Output the [X, Y] coordinate of the center of the cell containing the given text.  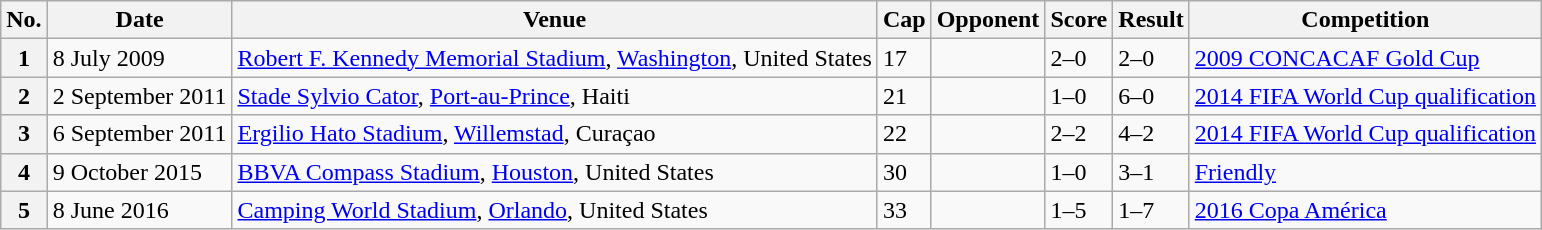
Opponent [988, 20]
8 July 2009 [140, 58]
4–2 [1151, 134]
30 [904, 172]
Camping World Stadium, Orlando, United States [554, 210]
Date [140, 20]
2009 CONCACAF Gold Cup [1365, 58]
6–0 [1151, 96]
1–5 [1079, 210]
2 September 2011 [140, 96]
33 [904, 210]
22 [904, 134]
Competition [1365, 20]
Friendly [1365, 172]
5 [24, 210]
9 October 2015 [140, 172]
1–7 [1151, 210]
Ergilio Hato Stadium, Willemstad, Curaçao [554, 134]
3–1 [1151, 172]
Cap [904, 20]
1 [24, 58]
6 September 2011 [140, 134]
4 [24, 172]
BBVA Compass Stadium, Houston, United States [554, 172]
Result [1151, 20]
21 [904, 96]
8 June 2016 [140, 210]
2 [24, 96]
Score [1079, 20]
Robert F. Kennedy Memorial Stadium, Washington, United States [554, 58]
3 [24, 134]
17 [904, 58]
2016 Copa América [1365, 210]
2–2 [1079, 134]
Stade Sylvio Cator, Port-au-Prince, Haiti [554, 96]
Venue [554, 20]
No. [24, 20]
